Pinpoint the cell where the given text exists, returning its (X, Y) midpoint coordinate. 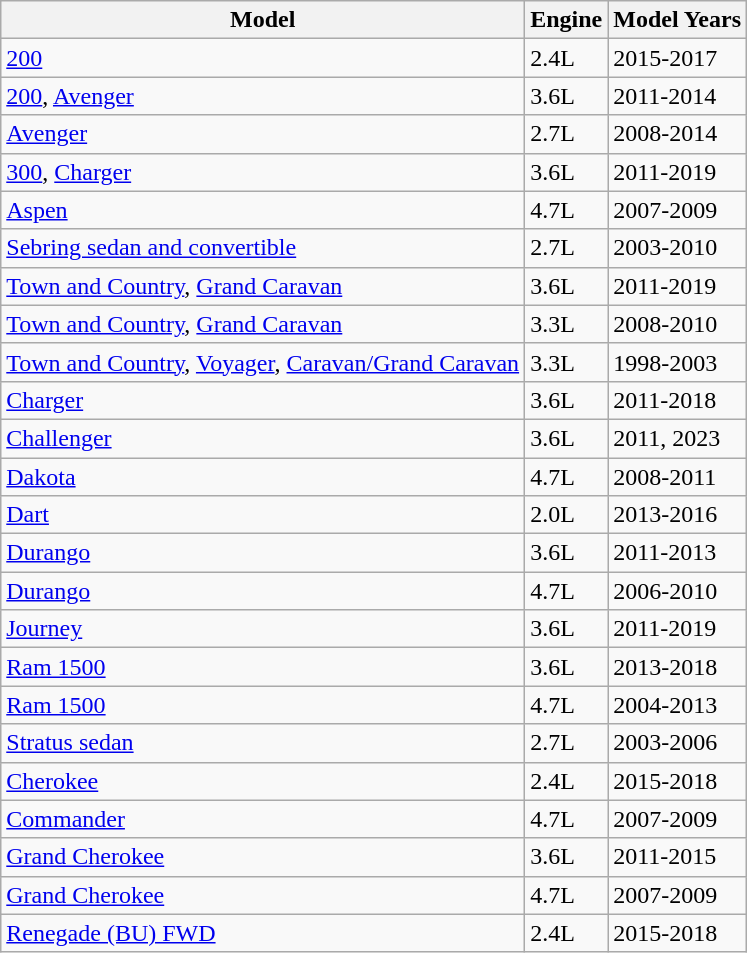
2011, 2023 (678, 438)
Model Years (678, 20)
Dakota (263, 477)
2003-2010 (678, 248)
Sebring sedan and convertible (263, 248)
2015-2017 (678, 58)
2013-2018 (678, 667)
Stratus sedan (263, 743)
Cherokee (263, 781)
Dart (263, 515)
Model (263, 20)
Journey (263, 629)
Aspen (263, 210)
200 (263, 58)
2011-2013 (678, 553)
2004-2013 (678, 705)
Charger (263, 400)
2003-2006 (678, 743)
2013-2016 (678, 515)
2008-2014 (678, 134)
Renegade (BU) FWD (263, 933)
2011-2018 (678, 400)
Engine (566, 20)
2006-2010 (678, 591)
300, Charger (263, 172)
1998-2003 (678, 362)
2008-2010 (678, 324)
Town and Country, Voyager, Caravan/Grand Caravan (263, 362)
2008-2011 (678, 477)
2.0L (566, 515)
200, Avenger (263, 96)
2011-2014 (678, 96)
Commander (263, 819)
Avenger (263, 134)
2011-2015 (678, 857)
Challenger (263, 438)
